Detect which cell encompasses the target text, then output its (x, y) center coordinate. 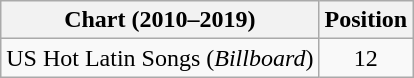
Chart (2010–2019) (160, 20)
12 (366, 58)
Position (366, 20)
US Hot Latin Songs (Billboard) (160, 58)
